Find where the given text appears and provide that cell's center as (X, Y) coordinate. 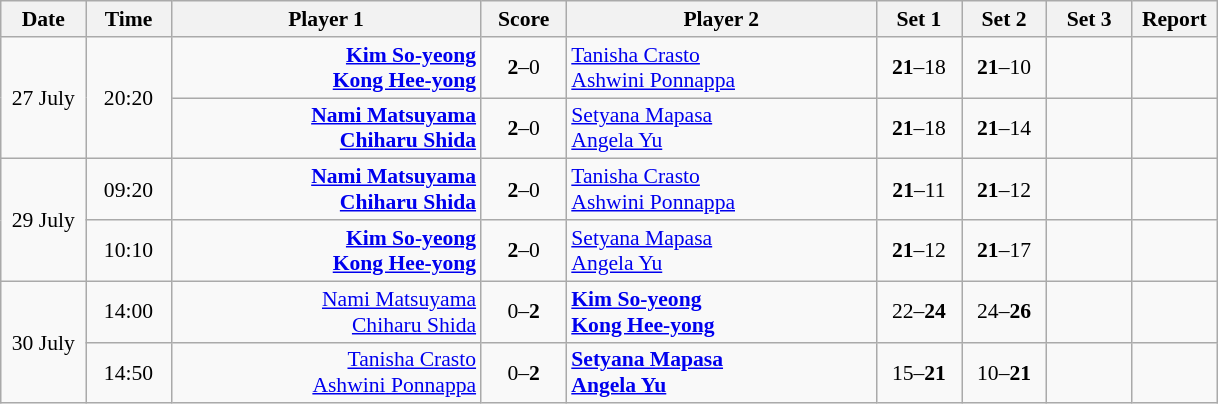
21–14 (1004, 128)
21–10 (1004, 68)
15–21 (918, 372)
Player 2 (721, 19)
09:20 (128, 190)
Player 1 (326, 19)
10–21 (1004, 372)
Set 3 (1090, 19)
29 July (44, 220)
14:50 (128, 372)
10:10 (128, 250)
27 July (44, 98)
21–17 (1004, 250)
Set 2 (1004, 19)
14:00 (128, 312)
Time (128, 19)
30 July (44, 342)
Date (44, 19)
Score (524, 19)
20:20 (128, 98)
Report (1174, 19)
24–26 (1004, 312)
22–24 (918, 312)
Set 1 (918, 19)
21–11 (918, 190)
